Capture the cell that displays the provided text and extract its (X, Y) central coordinate. 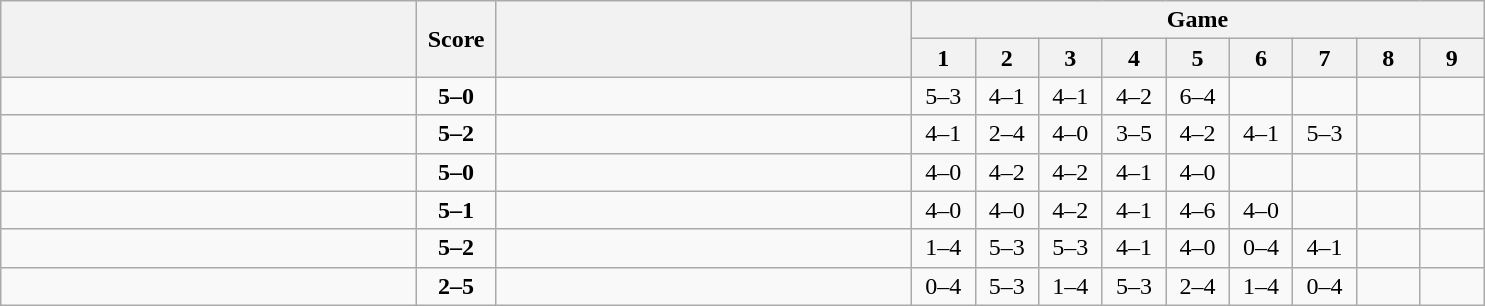
5–1 (456, 210)
2 (1007, 58)
Game (1197, 20)
4 (1134, 58)
3–5 (1134, 134)
3 (1071, 58)
5 (1198, 58)
6 (1261, 58)
9 (1452, 58)
1 (943, 58)
Score (456, 39)
2–5 (456, 286)
8 (1388, 58)
6–4 (1198, 96)
4–6 (1198, 210)
7 (1325, 58)
